From the cell containing the given text, extract its center point as (X, Y) coordinate. 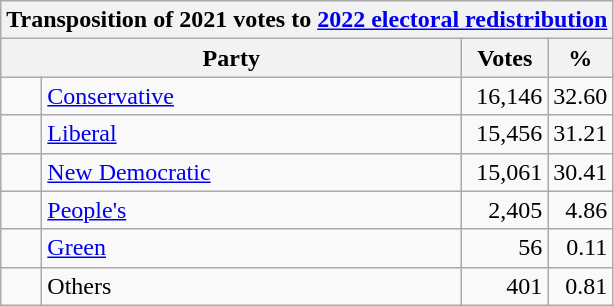
Votes (505, 58)
30.41 (580, 172)
0.11 (580, 248)
Conservative (252, 96)
16,146 (505, 96)
% (580, 58)
15,456 (505, 134)
People's (252, 210)
Green (252, 248)
Transposition of 2021 votes to 2022 electoral redistribution (307, 20)
401 (505, 286)
56 (505, 248)
Party (232, 58)
32.60 (580, 96)
Others (252, 286)
New Democratic (252, 172)
2,405 (505, 210)
Liberal (252, 134)
4.86 (580, 210)
0.81 (580, 286)
31.21 (580, 134)
15,061 (505, 172)
